For the text-containing cell, return its midpoint in [X, Y] coordinate format. 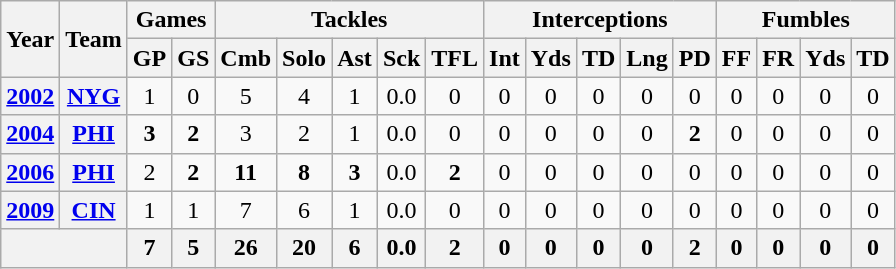
GS [194, 58]
26 [246, 248]
CIN [94, 210]
Games [170, 20]
2002 [30, 96]
2004 [30, 134]
Sck [401, 58]
20 [304, 248]
Team [94, 39]
Solo [304, 58]
Interceptions [600, 20]
PD [694, 58]
NYG [94, 96]
Tackles [350, 20]
2006 [30, 172]
11 [246, 172]
GP [149, 58]
Year [30, 39]
FF [736, 58]
Fumbles [806, 20]
4 [304, 96]
Lng [647, 58]
2009 [30, 210]
Cmb [246, 58]
Ast [355, 58]
8 [304, 172]
TFL [455, 58]
FR [778, 58]
Int [505, 58]
